Return the [x, y] coordinate for the center point of the cell that contains the specified text.  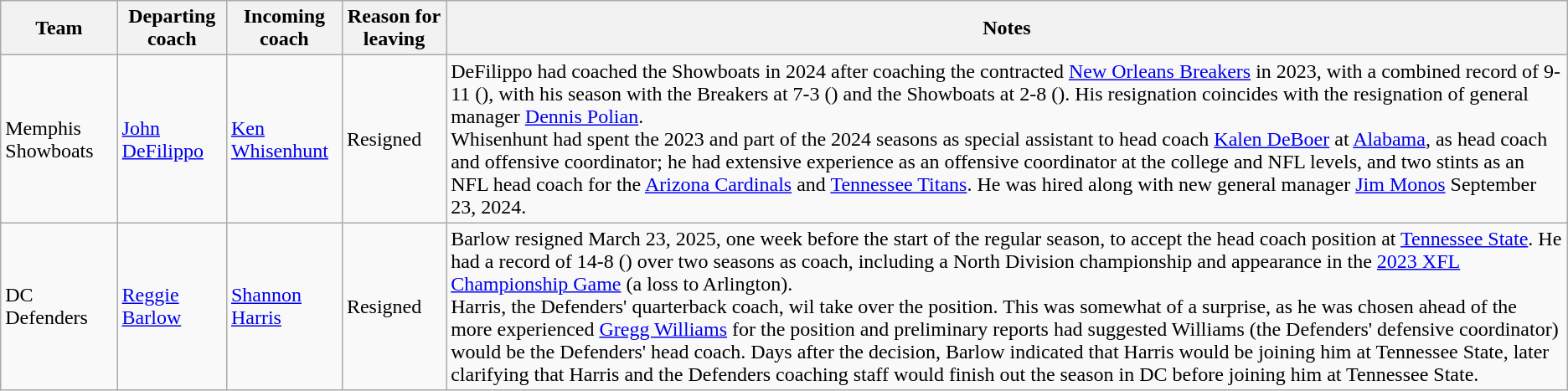
Memphis Showboats [59, 139]
DC Defenders [59, 306]
Incoming coach [284, 28]
John DeFilippo [172, 139]
Reason for leaving [394, 28]
Team [59, 28]
Shannon Harris [284, 306]
Ken Whisenhunt [284, 139]
Departing coach [172, 28]
Notes [1007, 28]
Reggie Barlow [172, 306]
